Determine the (x, y) coordinate at the center of the cell enclosing the given text.  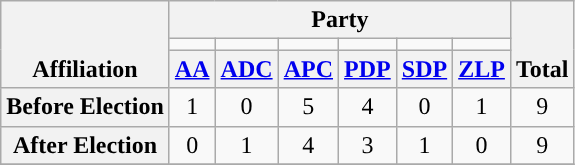
5 (308, 107)
Affiliation (86, 44)
APC (308, 69)
3 (368, 145)
PDP (368, 69)
AA (192, 69)
Before Election (86, 107)
Party (340, 20)
Total (542, 44)
SDP (424, 69)
ZLP (482, 69)
ADC (246, 69)
After Election (86, 145)
